Return [X, Y] of the center of cell containing provided text 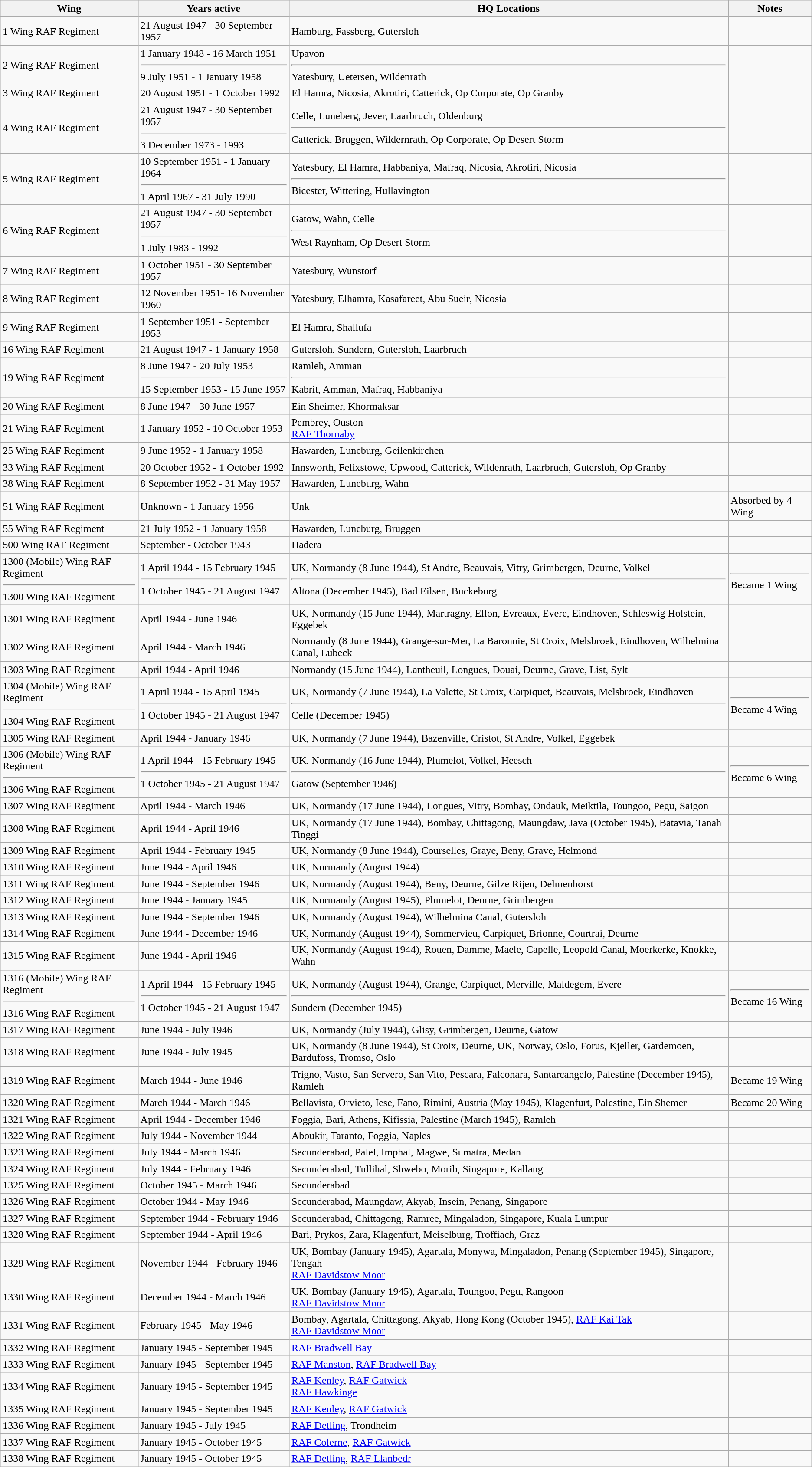
1313 Wing RAF Regiment [69, 917]
Bombay, Agartala, Chittagong, Akyab, Hong Kong (October 1945), RAF Kai TakRAF Davidstow Moor [508, 1325]
Became 6 Wing [770, 771]
El Hamra, Shallufa [508, 327]
3 Wing RAF Regiment [69, 93]
33 Wing RAF Regiment [69, 467]
1338 Wing RAF Regiment [69, 1458]
1329 Wing RAF Regiment [69, 1263]
8 June 1947 - 20 July 195315 September 1953 - 15 June 1957 [213, 377]
Normandy (15 June 1944), Lantheuil, Longues, Douai, Deurne, Grave, List, Sylt [508, 670]
1319 Wing RAF Regiment [69, 1080]
September 1944 - February 1946 [213, 1218]
10 September 1951 - 1 January 19641 April 1967 - 31 July 1990 [213, 179]
1336 Wing RAF Regiment [69, 1425]
8 Wing RAF Regiment [69, 299]
1 January 1948 - 16 March 19519 July 1951 - 1 January 1958 [213, 65]
1306 (Mobile) Wing RAF Regiment1306 Wing RAF Regiment [69, 771]
1316 (Mobile) Wing RAF Regiment1316 Wing RAF Regiment [69, 995]
21 August 1947 - 30 September 19573 December 1973 - 1993 [213, 128]
1305 Wing RAF Regiment [69, 738]
Hawarden, Luneburg, Geilenkirchen [508, 451]
January 1945 - July 1945 [213, 1425]
5 Wing RAF Regiment [69, 179]
RAF Detling, RAF Llanbedr [508, 1458]
April 1944 - February 1945 [213, 851]
Hawarden, Luneburg, Bruggen [508, 528]
November 1944 - February 1946 [213, 1263]
1328 Wing RAF Regiment [69, 1235]
1317 Wing RAF Regiment [69, 1030]
UK, Normandy (17 June 1944), Bombay, Chittagong, Maungdaw, Java (October 1945), Batavia, Tanah Tinggi [508, 828]
1302 Wing RAF Regiment [69, 647]
Normandy (8 June 1944), Grange-sur-Mer, La Baronnie, St Croix, Melsbroek, Eindhoven, Wilhelmina Canal, Lubeck [508, 647]
1333 Wing RAF Regiment [69, 1364]
Yatesbury, El Hamra, Habbaniya, Mafraq, Nicosia, Akrotiri, NicosiaBicester, Wittering, Hullavington [508, 179]
El Hamra, Nicosia, Akrotiri, Catterick, Op Corporate, Op Granby [508, 93]
Hawarden, Luneburg, Wahn [508, 484]
Secunderabad, Maungdaw, Akyab, Insein, Penang, Singapore [508, 1202]
20 August 1951 - 1 October 1992 [213, 93]
April 1944 - June 1946 [213, 619]
Yatesbury, Wunstorf [508, 271]
1324 Wing RAF Regiment [69, 1168]
Ein Sheimer, Khormaksar [508, 406]
1304 (Mobile) Wing RAF Regiment1304 Wing RAF Regiment [69, 704]
Secunderabad [508, 1185]
Notes [770, 9]
21 August 1947 - 30 September 19571 July 1983 - 1992 [213, 231]
1314 Wing RAF Regiment [69, 933]
UK, Normandy (8 June 1944), St Croix, Deurne, UK, Norway, Oslo, Forus, Kjeller, Gardemoen, Bardufoss, Tromso, Oslo [508, 1052]
1310 Wing RAF Regiment [69, 867]
19 Wing RAF Regiment [69, 377]
Became 19 Wing [770, 1080]
Hadera [508, 545]
20 October 1952 - 1 October 1992 [213, 467]
October 1945 - March 1946 [213, 1185]
RAF Kenley, RAF GatwickRAF Hawkinge [508, 1387]
July 1944 - November 1944 [213, 1136]
6 Wing RAF Regiment [69, 231]
UK, Normandy (August 1944), Beny, Deurne, Gilze Rijen, Delmenhorst [508, 884]
Yatesbury, Elhamra, Kasafareet, Abu Sueir, Nicosia [508, 299]
Trigno, Vasto, San Servero, San Vito, Pescara, Falconara, Santarcangelo, Palestine (December 1945), Ramleh [508, 1080]
March 1944 - June 1946 [213, 1080]
UK, Normandy (16 June 1944), Plumelot, Volkel, HeeschGatow (September 1946) [508, 771]
1309 Wing RAF Regiment [69, 851]
March 1944 - March 1946 [213, 1103]
June 1944 - December 1946 [213, 933]
1 Wing RAF Regiment [69, 31]
Pembrey, OustonRAF Thornaby [508, 429]
UK, Bombay (January 1945), Agartala, Monywa, Mingaladon, Penang (September 1945), Singapore, TengahRAF Davidstow Moor [508, 1263]
20 Wing RAF Regiment [69, 406]
June 1944 - July 1946 [213, 1030]
1300 (Mobile) Wing RAF Regiment1300 Wing RAF Regiment [69, 579]
September - October 1943 [213, 545]
1315 Wing RAF Regiment [69, 955]
1322 Wing RAF Regiment [69, 1136]
8 June 1947 - 30 June 1957 [213, 406]
1 April 1944 - 15 April 19451 October 1945 - 21 August 1947 [213, 704]
RAF Detling, Trondheim [508, 1425]
1311 Wing RAF Regiment [69, 884]
1307 Wing RAF Regiment [69, 806]
1318 Wing RAF Regiment [69, 1052]
7 Wing RAF Regiment [69, 271]
Unk [508, 506]
RAF Manston, RAF Bradwell Bay [508, 1364]
UK, Normandy (15 June 1944), Martragny, Ellon, Evreaux, Evere, Eindhoven, Schleswig Holstein, Eggebek [508, 619]
500 Wing RAF Regiment [69, 545]
Bellavista, Orvieto, Iese, Fano, Rimini, Austria (May 1945), Klagenfurt, Palestine, Ein Shemer [508, 1103]
51 Wing RAF Regiment [69, 506]
Hamburg, Fassberg, Gutersloh [508, 31]
Unknown - 1 January 1956 [213, 506]
21 July 1952 - 1 January 1958 [213, 528]
RAF Colerne, RAF Gatwick [508, 1442]
Aboukir, Taranto, Foggia, Naples [508, 1136]
UK, Normandy (August 1944), Rouen, Damme, Maele, Capelle, Leopold Canal, Moerkerke, Knokke, Wahn [508, 955]
June 1944 - January 1945 [213, 900]
Innsworth, Felixstowe, Upwood, Catterick, Wildenrath, Laarbruch, Gutersloh, Op Granby [508, 467]
UK, Normandy (17 June 1944), Longues, Vitry, Bombay, Ondauk, Meiktila, Toungoo, Pegu, Saigon [508, 806]
1326 Wing RAF Regiment [69, 1202]
1 October 1951 - 30 September 1957 [213, 271]
1308 Wing RAF Regiment [69, 828]
1330 Wing RAF Regiment [69, 1297]
Absorbed by 4 Wing [770, 506]
1 September 1951 - September 1953 [213, 327]
1303 Wing RAF Regiment [69, 670]
21 August 1947 - 1 January 1958 [213, 349]
UK, Normandy (August 1944), Wilhelmina Canal, Gutersloh [508, 917]
1337 Wing RAF Regiment [69, 1442]
UK, Normandy (July 1944), Glisy, Grimbergen, Deurne, Gatow [508, 1030]
UpavonYatesbury, Uetersen, Wildenrath [508, 65]
21 Wing RAF Regiment [69, 429]
Foggia, Bari, Athens, Kifissia, Palestine (March 1945), Ramleh [508, 1119]
RAF Bradwell Bay [508, 1348]
55 Wing RAF Regiment [69, 528]
9 Wing RAF Regiment [69, 327]
8 September 1952 - 31 May 1957 [213, 484]
1312 Wing RAF Regiment [69, 900]
Secunderabad, Palel, Imphal, Magwe, Sumatra, Medan [508, 1152]
1320 Wing RAF Regiment [69, 1103]
Became 1 Wing [770, 579]
Secunderabad, Chittagong, Ramree, Mingaladon, Singapore, Kuala Lumpur [508, 1218]
2 Wing RAF Regiment [69, 65]
Ramleh, AmmanKabrit, Amman, Mafraq, Habbaniya [508, 377]
1332 Wing RAF Regiment [69, 1348]
UK, Normandy (7 June 1944), La Valette, St Croix, Carpiquet, Beauvais, Melsbroek, EindhovenCelle (December 1945) [508, 704]
Years active [213, 9]
1325 Wing RAF Regiment [69, 1185]
RAF Kenley, RAF Gatwick [508, 1409]
UK, Normandy (8 June 1944), Courselles, Graye, Beny, Grave, Helmond [508, 851]
Became 20 Wing [770, 1103]
September 1944 - April 1946 [213, 1235]
1335 Wing RAF Regiment [69, 1409]
1331 Wing RAF Regiment [69, 1325]
UK, Normandy (7 June 1944), Bazenville, Cristot, St Andre, Volkel, Eggebek [508, 738]
38 Wing RAF Regiment [69, 484]
UK, Normandy (August 1944), Grange, Carpiquet, Merville, Maldegem, EvereSundern (December 1945) [508, 995]
9 June 1952 - 1 January 1958 [213, 451]
Wing [69, 9]
April 1944 - January 1946 [213, 738]
Gutersloh, Sundern, Gutersloh, Laarbruch [508, 349]
4 Wing RAF Regiment [69, 128]
Became 4 Wing [770, 704]
HQ Locations [508, 9]
October 1944 - May 1946 [213, 1202]
UK, Bombay (January 1945), Agartala, Toungoo, Pegu, RangoonRAF Davidstow Moor [508, 1297]
12 November 1951- 16 November 1960 [213, 299]
1334 Wing RAF Regiment [69, 1387]
UK, Normandy (August 1944) [508, 867]
December 1944 - March 1946 [213, 1297]
1301 Wing RAF Regiment [69, 619]
Became 16 Wing [770, 995]
April 1944 - December 1946 [213, 1119]
Secunderabad, Tullihal, Shwebo, Morib, Singapore, Kallang [508, 1168]
25 Wing RAF Regiment [69, 451]
July 1944 - March 1946 [213, 1152]
July 1944 - February 1946 [213, 1168]
Bari, Prykos, Zara, Klagenfurt, Meiselburg, Troffiach, Graz [508, 1235]
1323 Wing RAF Regiment [69, 1152]
February 1945 - May 1946 [213, 1325]
Gatow, Wahn, CelleWest Raynham, Op Desert Storm [508, 231]
UK, Normandy (August 1945), Plumelot, Deurne, Grimbergen [508, 900]
UK, Normandy (August 1944), Sommervieu, Carpiquet, Brionne, Courtrai, Deurne [508, 933]
16 Wing RAF Regiment [69, 349]
21 August 1947 - 30 September 1957 [213, 31]
1 January 1952 - 10 October 1953 [213, 429]
June 1944 - July 1945 [213, 1052]
Celle, Luneberg, Jever, Laarbruch, OldenburgCatterick, Bruggen, Wildernrath, Op Corporate, Op Desert Storm [508, 128]
1327 Wing RAF Regiment [69, 1218]
1321 Wing RAF Regiment [69, 1119]
UK, Normandy (8 June 1944), St Andre, Beauvais, Vitry, Grimbergen, Deurne, VolkelAltona (December 1945), Bad Eilsen, Buckeburg [508, 579]
